Identify which cell holds the provided text, then report its (X, Y) central coordinate. 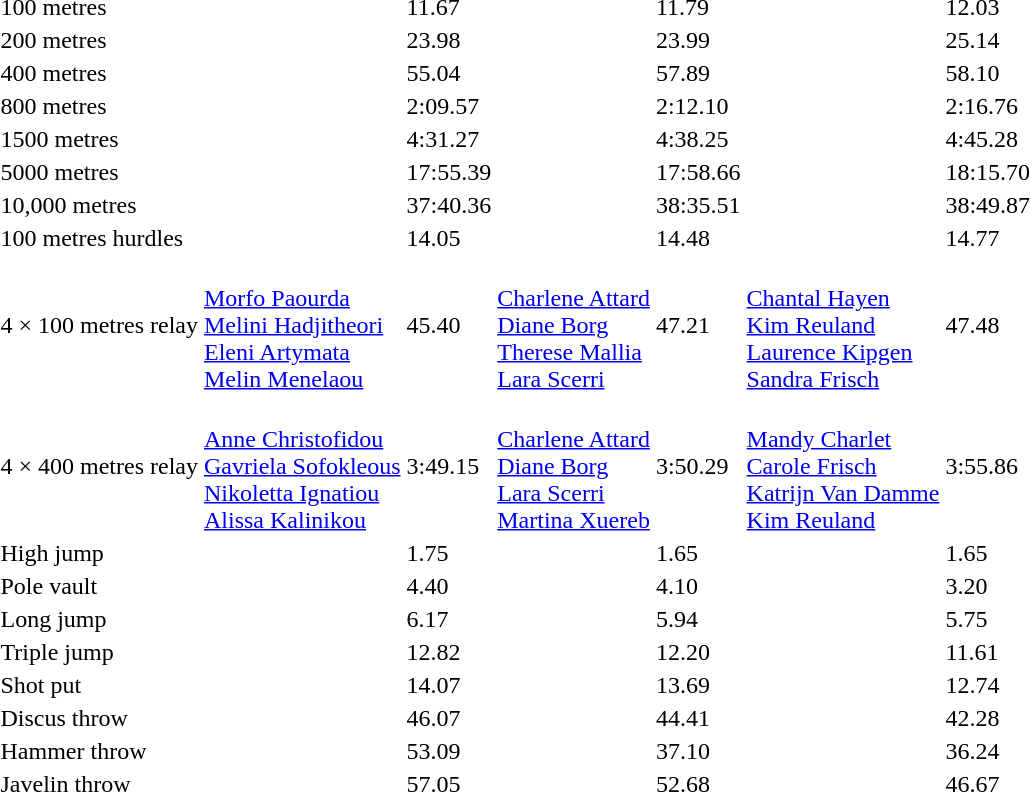
3:49.15 (449, 466)
6.17 (449, 619)
45.40 (449, 325)
37.10 (698, 751)
Charlene AttardDiane BorgTherese MalliaLara Scerri (574, 325)
Charlene AttardDiane BorgLara ScerriMartina Xuereb (574, 466)
Anne ChristofidouGavriela SofokleousNikoletta IgnatiouAlissa Kalinikou (302, 466)
38:35.51 (698, 205)
5.94 (698, 619)
23.99 (698, 40)
1.65 (698, 553)
57.89 (698, 73)
53.09 (449, 751)
23.98 (449, 40)
3:50.29 (698, 466)
4:38.25 (698, 139)
14.48 (698, 238)
37:40.36 (449, 205)
4:31.27 (449, 139)
12.82 (449, 652)
1.75 (449, 553)
46.07 (449, 718)
17:58.66 (698, 172)
2:09.57 (449, 106)
44.41 (698, 718)
47.21 (698, 325)
Mandy CharletCarole FrischKatrijn Van DammeKim Reuland (843, 466)
55.04 (449, 73)
4.40 (449, 586)
14.07 (449, 685)
14.05 (449, 238)
2:12.10 (698, 106)
13.69 (698, 685)
12.20 (698, 652)
4.10 (698, 586)
17:55.39 (449, 172)
Morfo PaourdaMelini HadjitheoriEleni ArtymataMelin Menelaou (302, 325)
Chantal HayenKim ReulandLaurence KipgenSandra Frisch (843, 325)
